Extract the [X, Y] coordinate from the center of the cell holding the provided text.  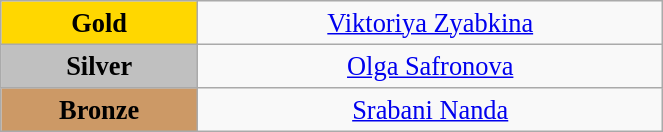
Srabani Nanda [430, 109]
Viktoriya Zyabkina [430, 22]
Olga Safronova [430, 66]
Silver [100, 66]
Bronze [100, 109]
Gold [100, 22]
